Locate the cell with the specified text and output its [x, y] center coordinate. 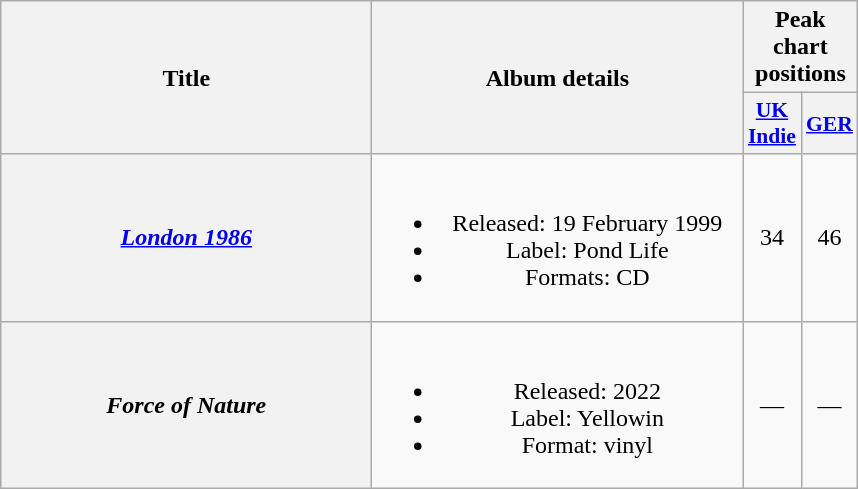
34 [772, 238]
GER [830, 124]
46 [830, 238]
Force of Nature [186, 404]
Title [186, 78]
Peak chart positions [800, 47]
Released: 2022Label: YellowinFormat: vinyl [558, 404]
UK Indie [772, 124]
Released: 19 February 1999Label: Pond LifeFormats: CD [558, 238]
Album details [558, 78]
London 1986 [186, 238]
